Provide the (X, Y) coordinate of the cell's center where the given text is located.  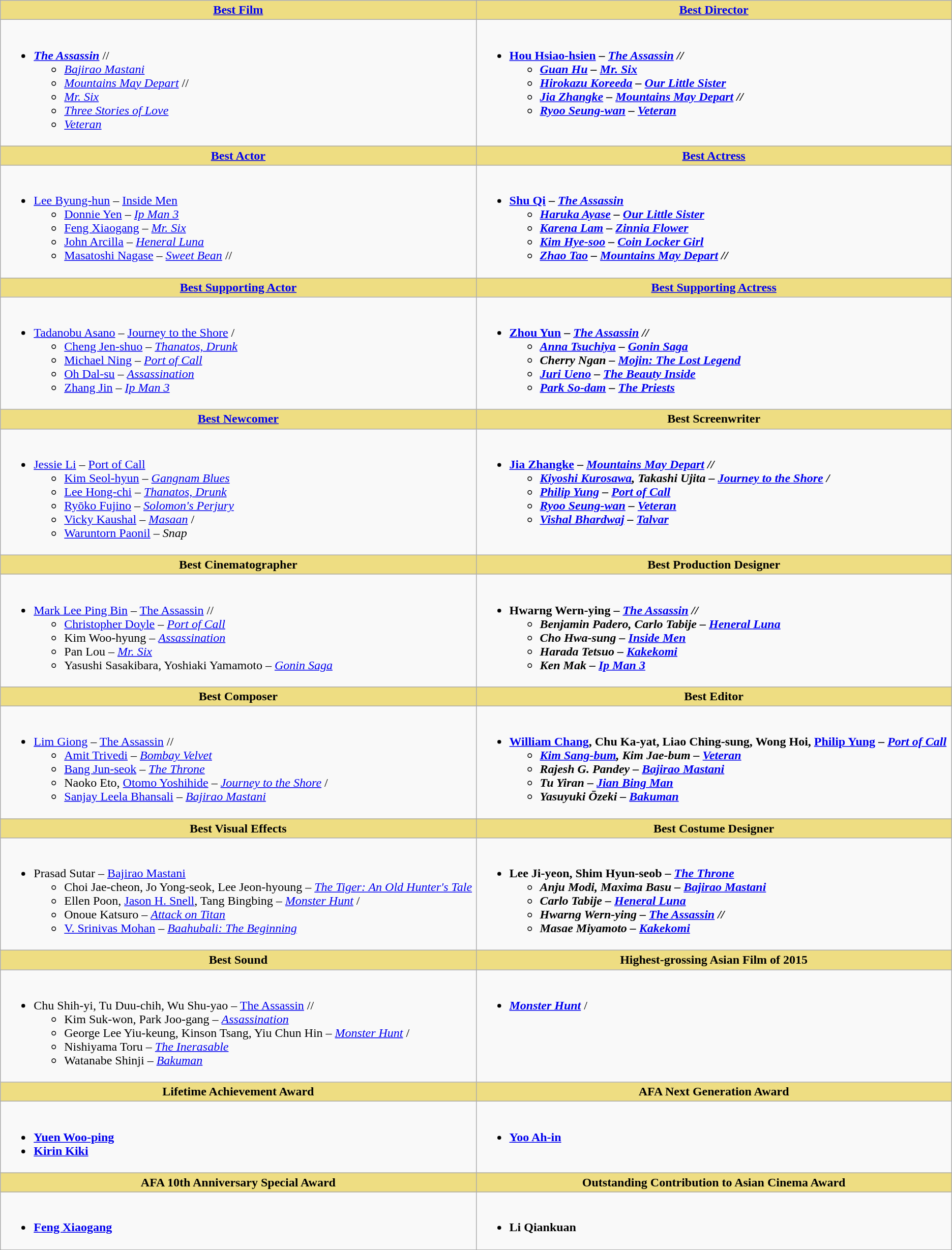
Best Production Designer (714, 564)
Zhou Yun – The Assassin //Anna Tsuchiya – Gonin Saga Cherry Ngan – Mojin: The Lost Legend Juri Ueno – The Beauty Inside Park So-dam – The Priests (714, 353)
Best Film (238, 10)
Best Screenwriter (714, 419)
Yoo Ah-in (714, 1137)
Hou Hsiao-hsien – The Assassin //Guan Hu – Mr. Six Hirokazu Koreeda – Our Little Sister Jia Zhangke – Mountains May Depart //Ryoo Seung-wan – Veteran (714, 83)
Best Supporting Actor (238, 287)
Best Actor (238, 156)
Best Cinematographer (238, 564)
Best Newcomer (238, 419)
Tadanobu Asano – Journey to the Shore /Cheng Jen-shuo – Thanatos, Drunk Michael Ning – Port of Call Oh Dal-su – Assassination Zhang Jin – Ip Man 3 (238, 353)
Li Qiankuan (714, 1221)
Feng Xiaogang (238, 1221)
Best Visual Effects (238, 828)
Yuen Woo-ping Kirin Kiki (238, 1137)
Best Sound (238, 960)
Highest-grossing Asian Film of 2015 (714, 960)
The Assassin //Bajirao Mastani Mountains May Depart //Mr. Six Three Stories of Love Veteran (238, 83)
Hwarng Wern-ying – The Assassin //Benjamin Padero, Carlo Tabije – Heneral Luna Cho Hwa-sung – Inside Men Harada Tetsuo – Kakekomi Ken Mak – Ip Man 3 (714, 631)
Lifetime Achievement Award (238, 1092)
Lee Byung-hun – Inside Men Donnie Yen – Ip Man 3 Feng Xiaogang – Mr. Six John Arcilla – Heneral Luna Masatoshi Nagase – Sweet Bean // (238, 222)
Best Composer (238, 696)
AFA Next Generation Award (714, 1092)
Best Costume Designer (714, 828)
Shu Qi – The Assassin Haruka Ayase – Our Little Sister Karena Lam – Zinnia Flower Kim Hye-soo – Coin Locker Girl Zhao Tao – Mountains May Depart // (714, 222)
Monster Hunt / (714, 1026)
Best Supporting Actress (714, 287)
Best Director (714, 10)
Outstanding Contribution to Asian Cinema Award (714, 1182)
Best Actress (714, 156)
AFA 10th Anniversary Special Award (238, 1182)
Best Editor (714, 696)
